Search for the cell housing the specified text and yield its [X, Y] center coordinate. 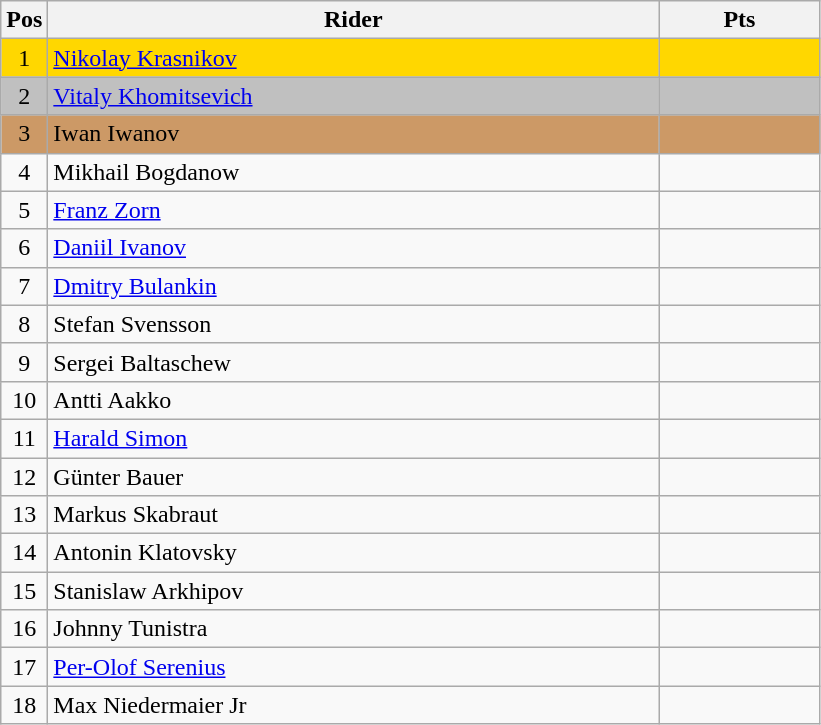
9 [24, 362]
1 [24, 58]
Rider [354, 20]
13 [24, 515]
16 [24, 629]
8 [24, 324]
Per-Olof Serenius [354, 667]
10 [24, 400]
4 [24, 172]
Iwan Iwanov [354, 134]
Pts [740, 20]
Stanislaw Arkhipov [354, 591]
14 [24, 553]
Antonin Klatovsky [354, 553]
Franz Zorn [354, 210]
6 [24, 248]
Günter Bauer [354, 477]
Daniil Ivanov [354, 248]
2 [24, 96]
18 [24, 705]
Dmitry Bulankin [354, 286]
Nikolay Krasnikov [354, 58]
Harald Simon [354, 438]
11 [24, 438]
Pos [24, 20]
7 [24, 286]
3 [24, 134]
12 [24, 477]
Vitaly Khomitsevich [354, 96]
17 [24, 667]
Max Niedermaier Jr [354, 705]
5 [24, 210]
15 [24, 591]
Antti Aakko [354, 400]
Johnny Tunistra [354, 629]
Stefan Svensson [354, 324]
Mikhail Bogdanow [354, 172]
Markus Skabraut [354, 515]
Sergei Baltaschew [354, 362]
